Pinpoint the cell where the given text exists, returning its (X, Y) midpoint coordinate. 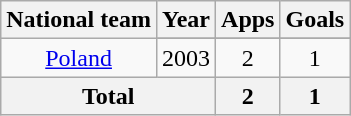
2003 (186, 58)
Goals (315, 20)
Year (186, 20)
Apps (248, 20)
Total (108, 96)
National team (79, 20)
Poland (79, 58)
